Detect which cell encompasses the target text, then output its (X, Y) center coordinate. 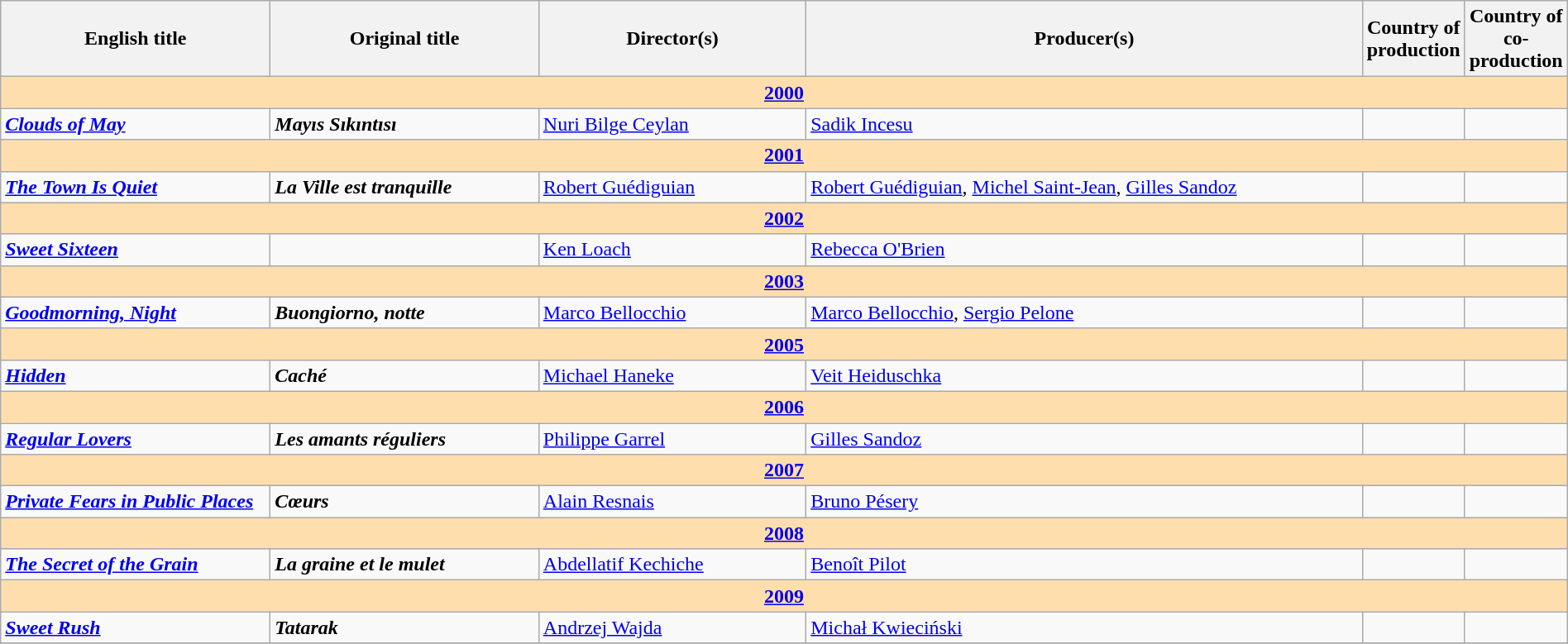
2003 (784, 281)
2009 (784, 596)
2000 (784, 93)
Buongiorno, notte (405, 312)
Cœurs (405, 502)
Sweet Rush (136, 627)
Robert Guédiguian, Michel Saint-Jean, Gilles Sandoz (1084, 187)
The Town Is Quiet (136, 187)
Ken Loach (672, 250)
Abdellatif Kechiche (672, 565)
Marco Bellocchio, Sergio Pelone (1084, 312)
Country of co-production (1516, 39)
Director(s) (672, 39)
Country of production (1413, 39)
Hidden (136, 375)
Sweet Sixteen (136, 250)
Regular Lovers (136, 439)
Nuri Bilge Ceylan (672, 124)
Veit Heiduschka (1084, 375)
Michał Kwieciński (1084, 627)
Robert Guédiguian (672, 187)
La graine et le mulet (405, 565)
English title (136, 39)
2001 (784, 155)
Goodmorning, Night (136, 312)
Andrzej Wajda (672, 627)
2006 (784, 407)
The Secret of the Grain (136, 565)
Gilles Sandoz (1084, 439)
Private Fears in Public Places (136, 502)
Tatarak (405, 627)
Alain Resnais (672, 502)
Michael Haneke (672, 375)
2007 (784, 470)
Les amants réguliers (405, 439)
Philippe Garrel (672, 439)
Bruno Pésery (1084, 502)
Rebecca O'Brien (1084, 250)
2008 (784, 533)
Benoît Pilot (1084, 565)
Caché (405, 375)
Sadik Incesu (1084, 124)
Producer(s) (1084, 39)
Marco Bellocchio (672, 312)
Mayıs Sıkıntısı (405, 124)
Original title (405, 39)
2002 (784, 218)
2005 (784, 344)
La Ville est tranquille (405, 187)
Clouds of May (136, 124)
